From the cell containing the given text, extract its center point as (x, y) coordinate. 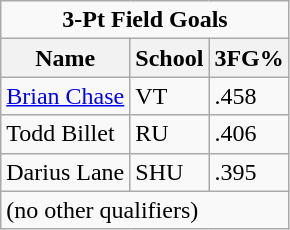
(no other qualifiers) (146, 210)
VT (170, 96)
Brian Chase (66, 96)
Todd Billet (66, 134)
SHU (170, 172)
3FG% (249, 58)
3-Pt Field Goals (146, 20)
School (170, 58)
.406 (249, 134)
.458 (249, 96)
Darius Lane (66, 172)
.395 (249, 172)
Name (66, 58)
RU (170, 134)
